From the cell containing the given text, extract its center point as [x, y] coordinate. 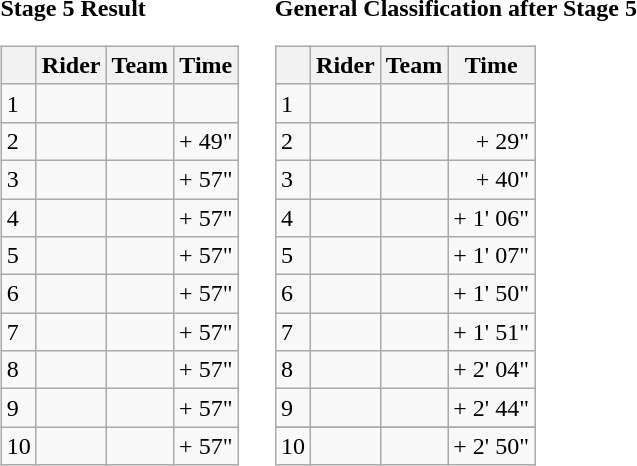
+ 2' 04" [492, 370]
+ 1' 51" [492, 332]
+ 1' 50" [492, 294]
+ 2' 44" [492, 408]
+ 49" [206, 141]
+ 29" [492, 141]
+ 2' 50" [492, 446]
+ 40" [492, 179]
+ 1' 06" [492, 217]
+ 1' 07" [492, 256]
